Extract the (X, Y) coordinate from the center of the cell holding the provided text.  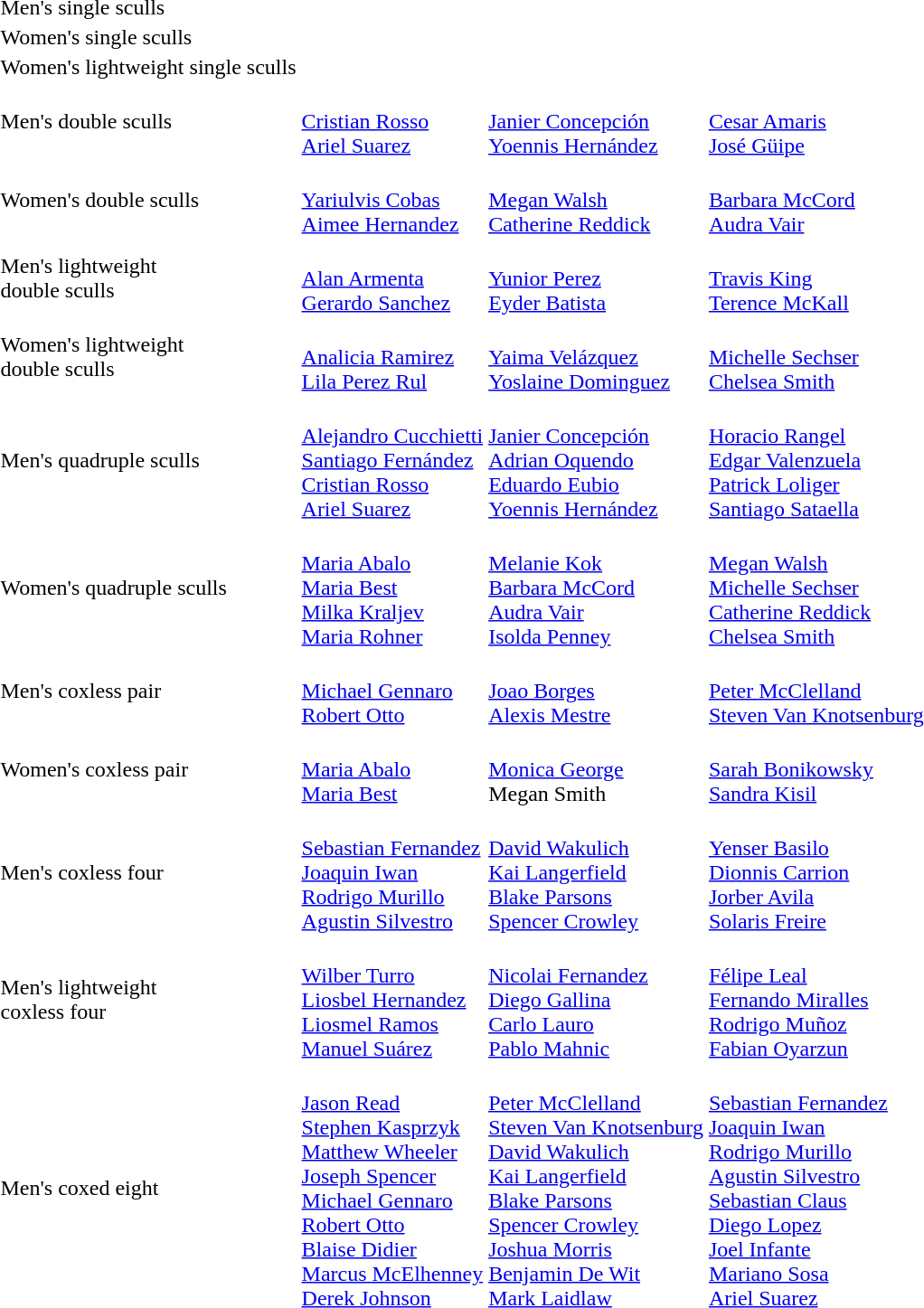
Janier Concepción Yoennis Hernández (597, 121)
Yunior Perez Eyder Batista (597, 278)
Alan ArmentaGerardo Sanchez (392, 278)
Wilber Turro Liosbel Hernandez Liosmel Ramos Manuel Suárez (392, 1000)
Nicolai Fernandez Diego Gallina Carlo Lauro Pablo Mahnic (597, 1000)
Yaima Velázquez Yoslaine Dominguez (597, 357)
Michael Gennaro Robert Otto (392, 691)
Maria Abalo Maria Best Milka Kraljev Maria Rohner (392, 588)
Analicia Ramirez Lila Perez Rul (392, 357)
Monica GeorgeMegan Smith (597, 769)
Janier ConcepciónAdrian OquendoEduardo EubioYoennis Hernández (597, 460)
Melanie Kok Barbara McCord Audra Vair Isolda Penney (597, 588)
Joao Borges Alexis Mestre (597, 691)
Yariulvis Cobas Aimee Hernandez (392, 200)
Megan Walsh Catherine Reddick (597, 200)
Maria AbaloMaria Best (392, 769)
Alejandro CucchiettiSantiago FernándezCristian RossoAriel Suarez (392, 460)
David Wakulich Kai LangerfieldBlake ParsonsSpencer Crowley (597, 872)
Sebastian FernandezJoaquin IwanRodrigo MurilloAgustin Silvestro (392, 872)
Cristian Rosso Ariel Suarez (392, 121)
